From the cell containing the given text, extract its center point as (X, Y) coordinate. 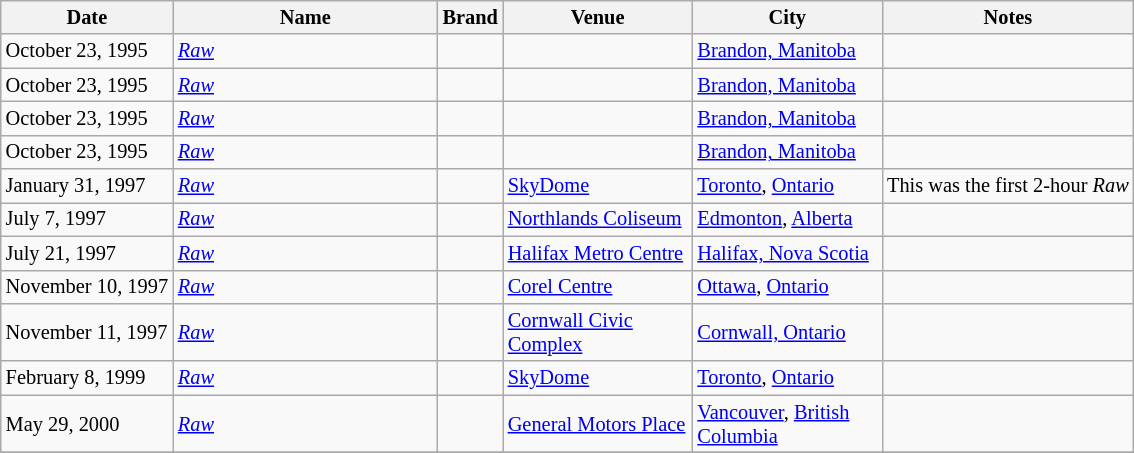
July 7, 1997 (87, 219)
Cornwall, Ontario (787, 332)
November 11, 1997 (87, 332)
Date (87, 17)
July 21, 1997 (87, 253)
Corel Centre (598, 287)
This was the first 2-hour Raw (1008, 186)
Ottawa, Ontario (787, 287)
May 29, 2000 (87, 424)
Halifax, Nova Scotia (787, 253)
November 10, 1997 (87, 287)
General Motors Place (598, 424)
Notes (1008, 17)
Vancouver, British Columbia (787, 424)
Venue (598, 17)
Northlands Coliseum (598, 219)
February 8, 1999 (87, 378)
City (787, 17)
Name (306, 17)
Edmonton, Alberta (787, 219)
Halifax Metro Centre (598, 253)
Cornwall Civic Complex (598, 332)
Brand (470, 17)
January 31, 1997 (87, 186)
